Identify which cell holds the provided text, then report its [X, Y] central coordinate. 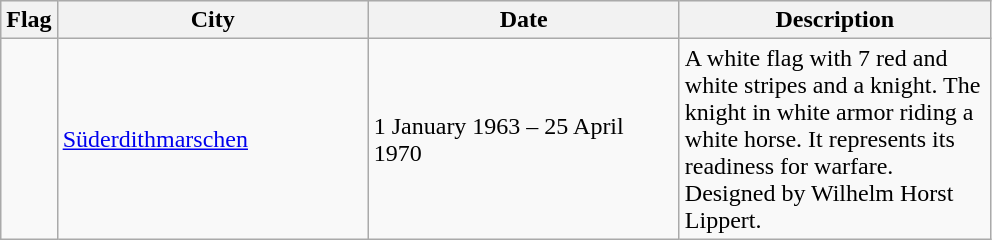
Description [834, 20]
Süderdithmarschen [212, 139]
City [212, 20]
1 January 1963 – 25 April 1970 [524, 139]
Date [524, 20]
Flag [29, 20]
